Extract the [X, Y] coordinate from the center of the cell holding the provided text.  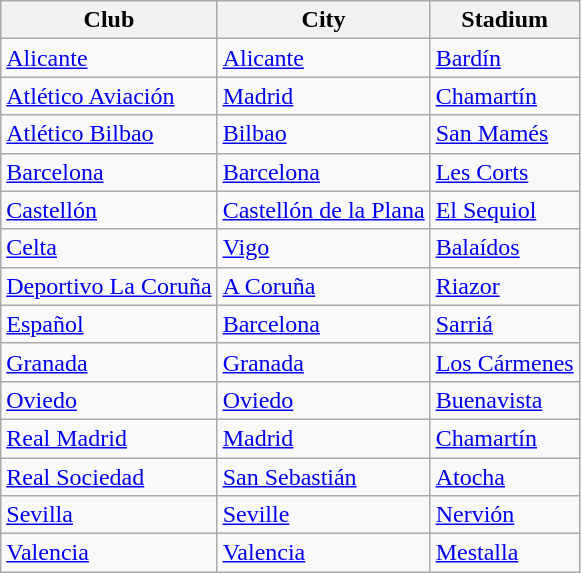
Real Madrid [109, 438]
Deportivo La Coruña [109, 286]
Castellón de la Plana [324, 210]
Bilbao [324, 134]
Atlético Bilbao [109, 134]
Club [109, 20]
A Coruña [324, 286]
Les Corts [504, 172]
Bardín [504, 58]
Buenavista [504, 400]
Celta [109, 248]
El Sequiol [504, 210]
Riazor [504, 286]
Castellón [109, 210]
Atlético Aviación [109, 96]
Sarriá [504, 324]
Stadium [504, 20]
Español [109, 324]
San Sebastián [324, 477]
Los Cármenes [504, 362]
Mestalla [504, 553]
Nervión [504, 515]
City [324, 20]
Vigo [324, 248]
Real Sociedad [109, 477]
Seville [324, 515]
San Mamés [504, 134]
Atocha [504, 477]
Sevilla [109, 515]
Balaídos [504, 248]
